Identify which cell holds the provided text, then report its (X, Y) central coordinate. 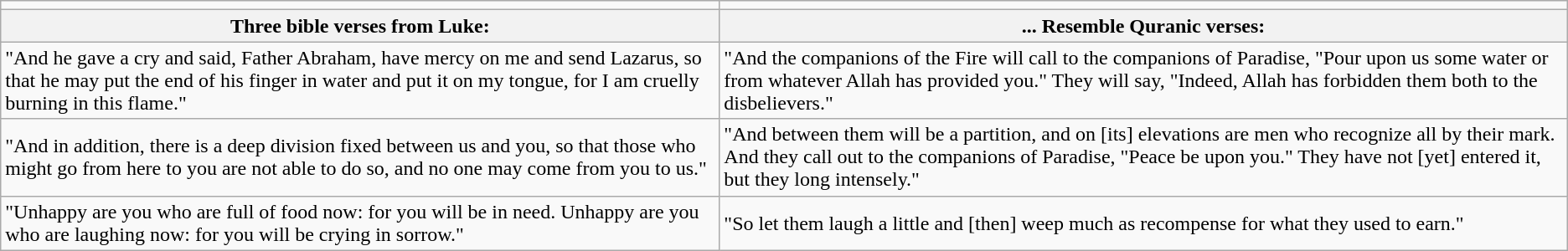
... Resemble Quranic verses: (1143, 26)
"Unhappy are you who are full of food now: for you will be in need. Unhappy are you who are laughing now: for you will be crying in sorrow." (360, 223)
"So let them laugh a little and [then] weep much as recompense for what they used to earn." (1143, 223)
Three bible verses from Luke: (360, 26)
